Capture the cell that displays the provided text and extract its (x, y) central coordinate. 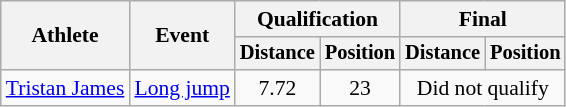
Qualification (318, 19)
Long jump (182, 88)
7.72 (278, 88)
Athlete (66, 36)
Event (182, 36)
Did not qualify (482, 88)
Final (482, 19)
Tristan James (66, 88)
23 (360, 88)
